Search for the cell housing the specified text and yield its (x, y) center coordinate. 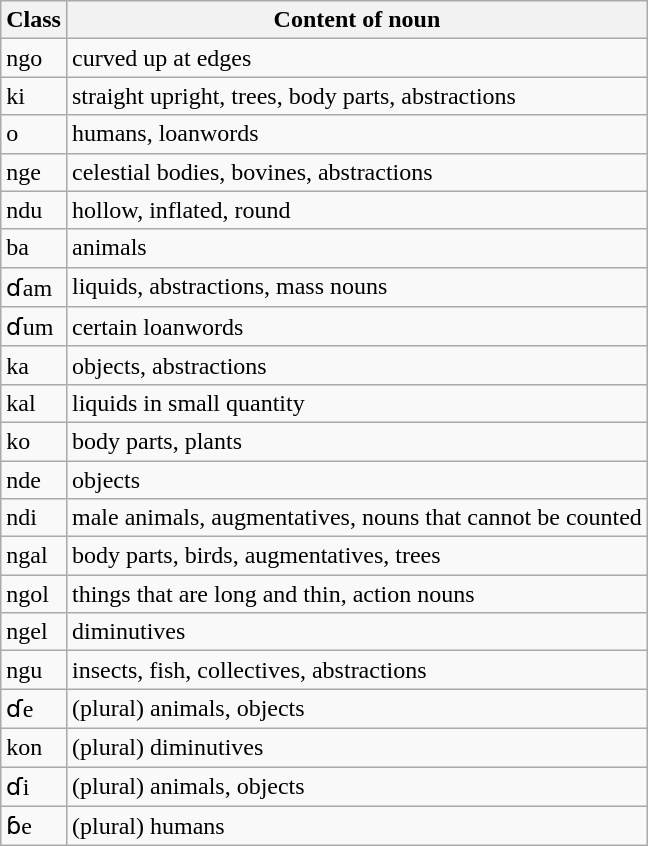
straight upright, trees, body parts, abstractions (356, 96)
ɗum (34, 327)
kon (34, 747)
ngal (34, 556)
animals (356, 248)
nge (34, 172)
body parts, birds, augmentatives, trees (356, 556)
ngel (34, 632)
body parts, plants (356, 441)
liquids in small quantity (356, 403)
ba (34, 248)
objects (356, 479)
things that are long and thin, action nouns (356, 594)
ndi (34, 518)
(plural) humans (356, 826)
ɗe (34, 709)
objects, abstractions (356, 365)
ki (34, 96)
celestial bodies, bovines, abstractions (356, 172)
nde (34, 479)
insects, fish, collectives, abstractions (356, 670)
o (34, 134)
ɗam (34, 287)
ngo (34, 58)
kal (34, 403)
curved up at edges (356, 58)
ko (34, 441)
hollow, inflated, round (356, 210)
ɓe (34, 826)
humans, loanwords (356, 134)
ndu (34, 210)
Content of noun (356, 20)
(plural) diminutives (356, 747)
ngol (34, 594)
ka (34, 365)
ngu (34, 670)
certain loanwords (356, 327)
diminutives (356, 632)
male animals, augmentatives, nouns that cannot be counted (356, 518)
Class (34, 20)
ɗi (34, 786)
liquids, abstractions, mass nouns (356, 287)
